Extract the (x, y) coordinate from the center of the cell holding the provided text.  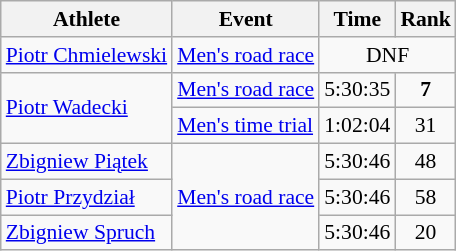
20 (426, 233)
5:30:35 (357, 90)
Time (357, 19)
58 (426, 197)
DNF (388, 55)
Zbigniew Piątek (86, 162)
Zbigniew Spruch (86, 233)
48 (426, 162)
1:02:04 (357, 126)
Men's time trial (246, 126)
Piotr Wadecki (86, 108)
Rank (426, 19)
7 (426, 90)
Event (246, 19)
31 (426, 126)
Athlete (86, 19)
Piotr Chmielewski (86, 55)
Piotr Przydział (86, 197)
